Search for the cell housing the specified text and yield its (X, Y) center coordinate. 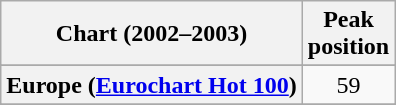
Europe (Eurochart Hot 100) (152, 85)
Chart (2002–2003) (152, 34)
59 (348, 85)
Peakposition (348, 34)
